Return (X, Y) of the center of cell containing provided text 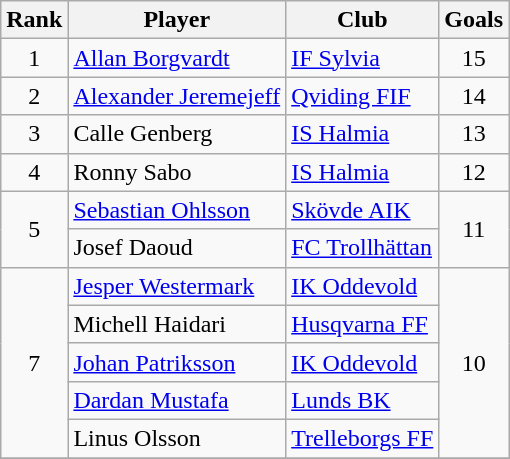
Goals (474, 20)
Trelleborgs FF (362, 438)
Johan Patriksson (177, 362)
Club (362, 20)
FC Trollhättan (362, 248)
Qviding FIF (362, 96)
Josef Daoud (177, 248)
3 (34, 134)
Sebastian Ohlsson (177, 210)
2 (34, 96)
13 (474, 134)
Allan Borgvardt (177, 58)
Ronny Sabo (177, 172)
15 (474, 58)
7 (34, 362)
11 (474, 229)
Alexander Jeremejeff (177, 96)
Skövde AIK (362, 210)
Linus Olsson (177, 438)
10 (474, 362)
Dardan Mustafa (177, 400)
5 (34, 229)
Lunds BK (362, 400)
Rank (34, 20)
14 (474, 96)
Player (177, 20)
Calle Genberg (177, 134)
1 (34, 58)
Husqvarna FF (362, 324)
IF Sylvia (362, 58)
4 (34, 172)
Jesper Westermark (177, 286)
12 (474, 172)
Michell Haidari (177, 324)
